Capture the cell that displays the provided text and extract its (X, Y) central coordinate. 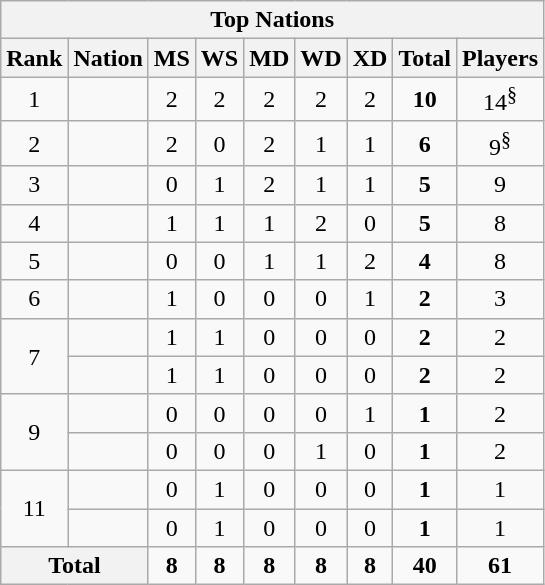
40 (425, 566)
Top Nations (272, 20)
Rank (34, 58)
Nation (108, 58)
WD (321, 58)
11 (34, 508)
Players (500, 58)
7 (34, 356)
WS (219, 58)
XD (370, 58)
9§ (500, 144)
10 (425, 100)
MD (270, 58)
61 (500, 566)
MS (172, 58)
14§ (500, 100)
